Identify which cell holds the provided text, then report its (x, y) central coordinate. 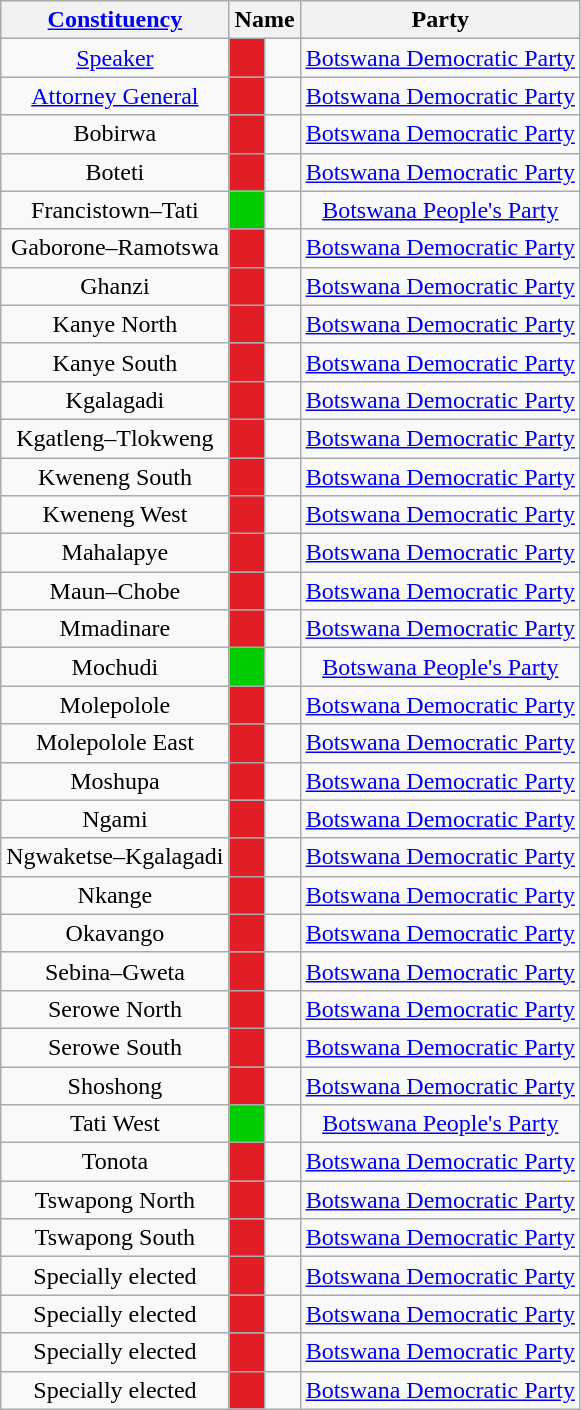
Kanye North (115, 324)
Name (264, 20)
Nkange (115, 895)
Mahalapye (115, 553)
Kweneng West (115, 515)
Ghanzi (115, 286)
Bobirwa (115, 134)
Mmadinare (115, 629)
Kanye South (115, 362)
Kweneng South (115, 477)
Tati West (115, 1124)
Sebina–Gweta (115, 971)
Boteti (115, 172)
Party (440, 20)
Tonota (115, 1162)
Tswapong North (115, 1200)
Kgalagadi (115, 400)
Mochudi (115, 667)
Speaker (115, 58)
Gaborone–Ramotswa (115, 248)
Shoshong (115, 1085)
Constituency (115, 20)
Francistown–Tati (115, 210)
Moshupa (115, 781)
Maun–Chobe (115, 591)
Molepolole (115, 705)
Serowe South (115, 1047)
Ngwaketse–Kgalagadi (115, 857)
Kgatleng–Tlokweng (115, 438)
Tswapong South (115, 1238)
Okavango (115, 933)
Ngami (115, 819)
Molepolole East (115, 743)
Attorney General (115, 96)
Serowe North (115, 1009)
